Provide the (x, y) coordinate of the cell's center where the given text is located.  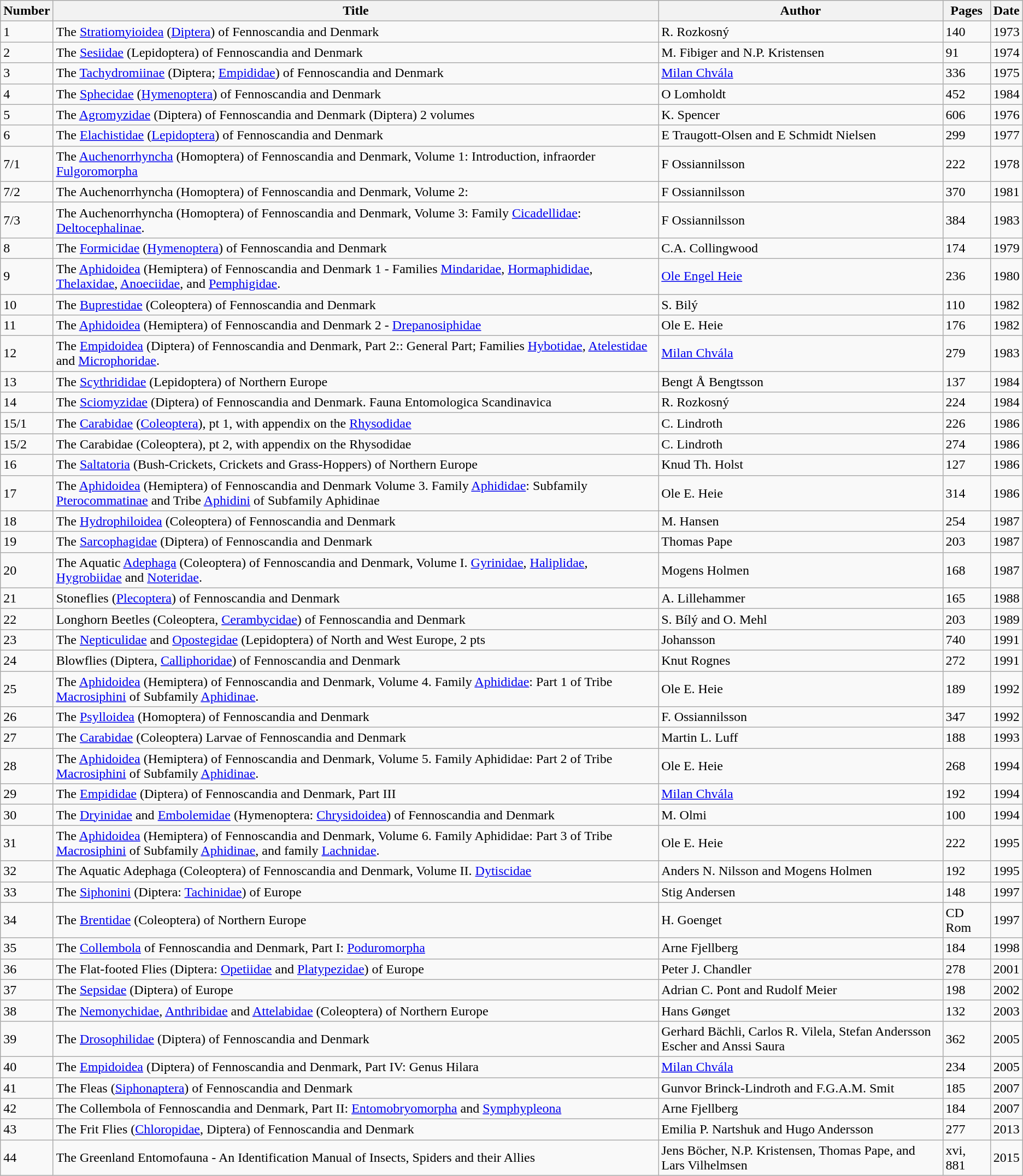
The Drosophilidae (Diptera) of Fennoscandia and Denmark (356, 1039)
1998 (1007, 948)
K. Spencer (801, 115)
198 (966, 990)
xvi, 881 (966, 1158)
42 (27, 1109)
The Empididae (Diptera) of Fennoscandia and Denmark, Part III (356, 794)
19 (27, 542)
27 (27, 738)
The Aphidoidea (Hemiptera) of Fennoscandia and Denmark, Volume 5. Family Aphididae: Part 2 of Tribe Macrosiphini of Subfamily Aphidinae. (356, 766)
314 (966, 493)
The Aquatic Adephaga (Coleoptera) of Fennoscandia and Denmark, Volume II. Dytiscidae (356, 871)
Knud Th. Holst (801, 465)
The Empidoidea (Diptera) of Fennoscandia and Denmark, Part IV: Genus Hilara (356, 1067)
Peter J. Chandler (801, 969)
2013 (1007, 1130)
The Hydrophiloidea (Coleoptera) of Fennoscandia and Denmark (356, 521)
A. Lillehammer (801, 598)
148 (966, 892)
1980 (1007, 276)
137 (966, 382)
The Elachistidae (Lepidoptera) of Fennoscandia and Denmark (356, 135)
The Greenland Entomofauna - An Identification Manual of Insects, Spiders and their Allies (356, 1158)
The Stratiomyioidea (Diptera) of Fennoscandia and Denmark (356, 32)
Adrian C. Pont and Rudolf Meier (801, 990)
189 (966, 688)
132 (966, 1010)
The Collembola of Fennoscandia and Denmark, Part II: Entomobryomorpha and Symphypleona (356, 1109)
37 (27, 990)
The Sepsidae (Diptera) of Europe (356, 990)
2 (27, 52)
176 (966, 326)
The Carabidae (Coleoptera), pt 1, with appendix on the Rhysodidae (356, 423)
43 (27, 1130)
Johansson (801, 640)
8 (27, 248)
336 (966, 73)
1975 (1007, 73)
The Aphidoidea (Hemiptera) of Fennoscandia and Denmark 1 - Families Mindaridae, Hormaphididae, Thelaxidae, Anoeciidae, and Pemphigidae. (356, 276)
234 (966, 1067)
The Tachydromiinae (Diptera; Empididae) of Fennoscandia and Denmark (356, 73)
6 (27, 135)
3 (27, 73)
The Auchenorrhyncha (Homoptera) of Fennoscandia and Denmark, Volume 1: Introduction, infraorder Fulgoromorpha (356, 164)
S. Bílý and O. Mehl (801, 619)
100 (966, 815)
1988 (1007, 598)
Hans Gønget (801, 1010)
168 (966, 570)
38 (27, 1010)
The Aphidoidea (Hemiptera) of Fennoscandia and Denmark 2 - Drepanosiphidae (356, 326)
The Frit Flies (Chloropidae, Diptera) of Fennoscandia and Denmark (356, 1130)
The Sciomyzidae (Diptera) of Fennoscandia and Denmark. Fauna Entomologica Scandinavica (356, 403)
Date (1007, 11)
7/3 (27, 220)
384 (966, 220)
Gerhard Bächli, Carlos R. Vilela, Stefan Andersson Escher and Anssi Saura (801, 1039)
21 (27, 598)
The Formicidae (Hymenoptera) of Fennoscandia and Denmark (356, 248)
15/2 (27, 444)
The Psylloidea (Homoptera) of Fennoscandia and Denmark (356, 717)
Longhorn Beetles (Coleoptera, Cerambycidae) of Fennoscandia and Denmark (356, 619)
M. Fibiger and N.P. Kristensen (801, 52)
278 (966, 969)
224 (966, 403)
The Carabidae (Coleoptera) Larvae of Fennoscandia and Denmark (356, 738)
Blowflies (Diptera, Calliphoridae) of Fennoscandia and Denmark (356, 660)
29 (27, 794)
1979 (1007, 248)
30 (27, 815)
226 (966, 423)
268 (966, 766)
254 (966, 521)
370 (966, 192)
34 (27, 920)
188 (966, 738)
1 (27, 32)
Bengt Å Bengtsson (801, 382)
Jens Böcher, N.P. Kristensen, Thomas Pape, and Lars Vilhelmsen (801, 1158)
1989 (1007, 619)
174 (966, 248)
11 (27, 326)
236 (966, 276)
F. Ossiannilsson (801, 717)
362 (966, 1039)
Thomas Pape (801, 542)
9 (27, 276)
Stig Andersen (801, 892)
44 (27, 1158)
The Sarcophagidae (Diptera) of Fennoscandia and Denmark (356, 542)
28 (27, 766)
2001 (1007, 969)
Anders N. Nilsson and Mogens Holmen (801, 871)
Stoneflies (Plecoptera) of Fennoscandia and Denmark (356, 598)
Pages (966, 11)
41 (27, 1088)
20 (27, 570)
The Empidoidea (Diptera) of Fennoscandia and Denmark, Part 2:: General Part; Families Hybotidae, Atelestidae and Microphoridae. (356, 354)
26 (27, 717)
39 (27, 1039)
The Sesiidae (Lepidoptera) of Fennoscandia and Denmark (356, 52)
279 (966, 354)
165 (966, 598)
25 (27, 688)
7/1 (27, 164)
1993 (1007, 738)
347 (966, 717)
1974 (1007, 52)
12 (27, 354)
The Flat-footed Flies (Diptera: Opetiidae and Platypezidae) of Europe (356, 969)
The Siphonini (Diptera: Tachinidae) of Europe (356, 892)
The Scythrididae (Lepidoptera) of Northern Europe (356, 382)
1977 (1007, 135)
The Aquatic Adephaga (Coleoptera) of Fennoscandia and Denmark, Volume I. Gyrinidae, Haliplidae, Hygrobiidae and Noteridae. (356, 570)
452 (966, 94)
18 (27, 521)
4 (27, 94)
24 (27, 660)
Gunvor Brinck-Lindroth and F.G.A.M. Smit (801, 1088)
36 (27, 969)
The Saltatoria (Bush-Crickets, Crickets and Grass-Hoppers) of Northern Europe (356, 465)
The Sphecidae (Hymenoptera) of Fennoscandia and Denmark (356, 94)
40 (27, 1067)
2003 (1007, 1010)
E Traugott-Olsen and E Schmidt Nielsen (801, 135)
110 (966, 304)
O Lomholdt (801, 94)
M. Olmi (801, 815)
1981 (1007, 192)
16 (27, 465)
1978 (1007, 164)
13 (27, 382)
Number (27, 11)
140 (966, 32)
31 (27, 843)
272 (966, 660)
The Carabidae (Coleoptera), pt 2, with appendix on the Rhysodidae (356, 444)
91 (966, 52)
14 (27, 403)
The Dryinidae and Embolemidae (Hymenoptera: Chrysidoidea) of Fennoscandia and Denmark (356, 815)
15/1 (27, 423)
The Auchenorrhyncha (Homoptera) of Fennoscandia and Denmark, Volume 2: (356, 192)
Mogens Holmen (801, 570)
35 (27, 948)
33 (27, 892)
277 (966, 1130)
The Buprestidae (Coleoptera) of Fennoscandia and Denmark (356, 304)
2002 (1007, 990)
32 (27, 871)
17 (27, 493)
C.A. Collingwood (801, 248)
Emilia P. Nartshuk and Hugo Andersson (801, 1130)
185 (966, 1088)
The Auchenorrhyncha (Homoptera) of Fennoscandia and Denmark, Volume 3: Family Cicadellidae: Deltocephalinae. (356, 220)
606 (966, 115)
The Aphidoidea (Hemiptera) of Fennoscandia and Denmark, Volume 4. Family Aphididae: Part 1 of Tribe Macrosiphini of Subfamily Aphidinae. (356, 688)
S. Bilý (801, 304)
22 (27, 619)
The Collembola of Fennoscandia and Denmark, Part I: Poduromorpha (356, 948)
299 (966, 135)
1973 (1007, 32)
The Fleas (Siphonaptera) of Fennoscandia and Denmark (356, 1088)
274 (966, 444)
The Nemonychidae, Anthribidae and Attelabidae (Coleoptera) of Northern Europe (356, 1010)
Author (801, 11)
M. Hansen (801, 521)
The Agromyzidae (Diptera) of Fennoscandia and Denmark (Diptera) 2 volumes (356, 115)
Knut Rognes (801, 660)
127 (966, 465)
740 (966, 640)
7/2 (27, 192)
CD Rom (966, 920)
2015 (1007, 1158)
Martin L. Luff (801, 738)
Ole Engel Heie (801, 276)
The Brentidae (Coleoptera) of Northern Europe (356, 920)
Title (356, 11)
H. Goenget (801, 920)
1976 (1007, 115)
5 (27, 115)
The Nepticulidae and Opostegidae (Lepidoptera) of North and West Europe, 2 pts (356, 640)
23 (27, 640)
10 (27, 304)
